For the text-containing cell, return its midpoint in [x, y] coordinate format. 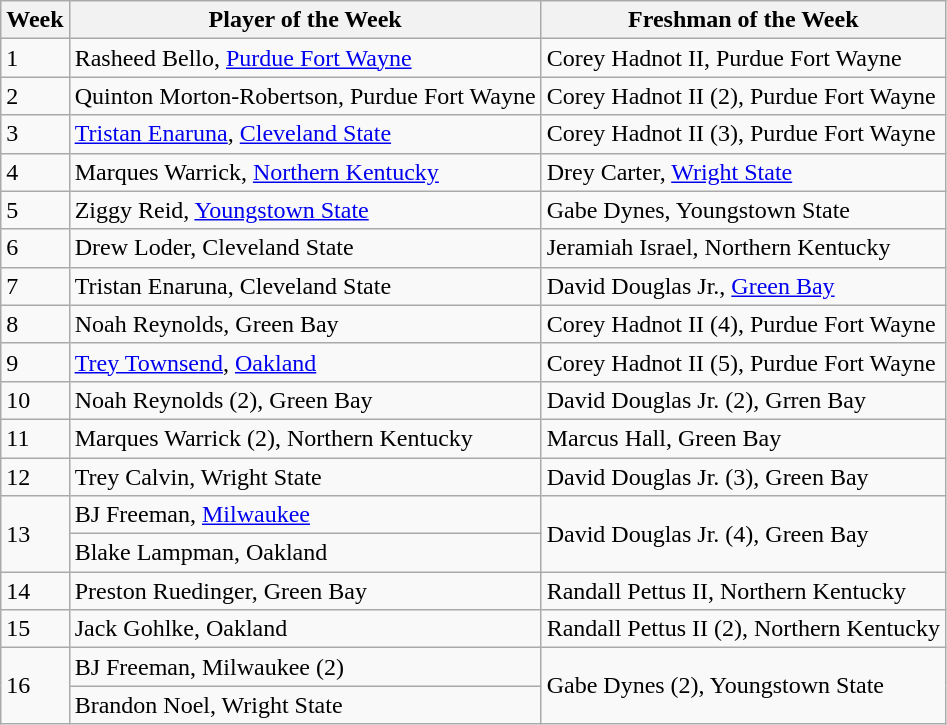
Drey Carter, Wright State [743, 172]
Ziggy Reid, Youngstown State [305, 210]
2 [35, 96]
Player of the Week [305, 20]
Gabe Dynes (2), Youngstown State [743, 686]
16 [35, 686]
Freshman of the Week [743, 20]
4 [35, 172]
1 [35, 58]
Noah Reynolds (2), Green Bay [305, 400]
David Douglas Jr., Green Bay [743, 286]
Preston Ruedinger, Green Bay [305, 591]
Corey Hadnot II (5), Purdue Fort Wayne [743, 362]
Quinton Morton-Robertson, Purdue Fort Wayne [305, 96]
Corey Hadnot II (4), Purdue Fort Wayne [743, 324]
Gabe Dynes, Youngstown State [743, 210]
11 [35, 438]
10 [35, 400]
8 [35, 324]
9 [35, 362]
12 [35, 477]
13 [35, 534]
BJ Freeman, Milwaukee [305, 515]
15 [35, 629]
14 [35, 591]
Blake Lampman, Oakland [305, 553]
Noah Reynolds, Green Bay [305, 324]
3 [35, 134]
David Douglas Jr. (2), Grren Bay [743, 400]
Corey Hadnot II (2), Purdue Fort Wayne [743, 96]
Corey Hadnot II, Purdue Fort Wayne [743, 58]
Trey Townsend, Oakland [305, 362]
5 [35, 210]
David Douglas Jr. (3), Green Bay [743, 477]
Jeramiah Israel, Northern Kentucky [743, 248]
Drew Loder, Cleveland State [305, 248]
Jack Gohlke, Oakland [305, 629]
Marcus Hall, Green Bay [743, 438]
Marques Warrick (2), Northern Kentucky [305, 438]
Brandon Noel, Wright State [305, 705]
David Douglas Jr. (4), Green Bay [743, 534]
7 [35, 286]
6 [35, 248]
Marques Warrick, Northern Kentucky [305, 172]
Randall Pettus II, Northern Kentucky [743, 591]
Randall Pettus II (2), Northern Kentucky [743, 629]
Corey Hadnot II (3), Purdue Fort Wayne [743, 134]
BJ Freeman, Milwaukee (2) [305, 667]
Trey Calvin, Wright State [305, 477]
Week [35, 20]
Rasheed Bello, Purdue Fort Wayne [305, 58]
